Detect which cell encompasses the target text, then output its [x, y] center coordinate. 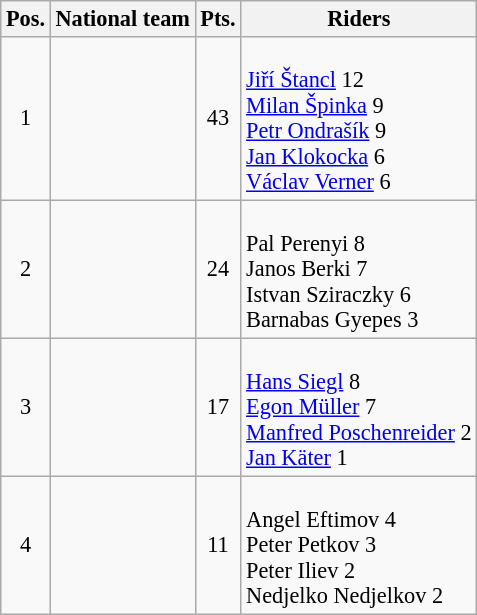
Pos. [26, 19]
24 [218, 269]
3 [26, 407]
2 [26, 269]
National team [122, 19]
Hans Siegl 8 Egon Müller 7 Manfred Poschenreider 2 Jan Käter 1 [359, 407]
43 [218, 118]
Pal Perenyi 8 Janos Berki 7 Istvan Sziraczky 6 Barnabas Gyepes 3 [359, 269]
Angel Eftimov 4 Peter Petkov 3 Peter Iliev 2 Nedjelko Nedjelkov 2 [359, 545]
4 [26, 545]
17 [218, 407]
11 [218, 545]
Riders [359, 19]
Jiří Štancl 12 Milan Špinka 9 Petr Ondrašík 9 Jan Klokocka 6 Václav Verner 6 [359, 118]
1 [26, 118]
Pts. [218, 19]
